Detect which cell encompasses the target text, then output its [X, Y] center coordinate. 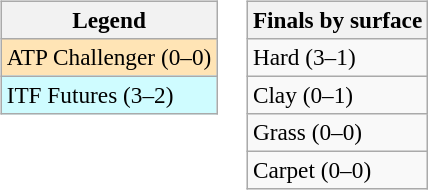
Legend [108, 20]
Clay (0–1) [337, 95]
ATP Challenger (0–0) [108, 57]
ITF Futures (3–2) [108, 95]
Carpet (0–0) [337, 171]
Hard (3–1) [337, 57]
Grass (0–0) [337, 133]
Finals by surface [337, 20]
